From the cell containing the given text, extract its center point as (x, y) coordinate. 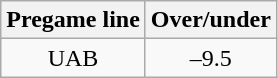
Pregame line (74, 20)
Over/under (210, 20)
–9.5 (210, 58)
UAB (74, 58)
